Detect which cell encompasses the target text, then output its [x, y] center coordinate. 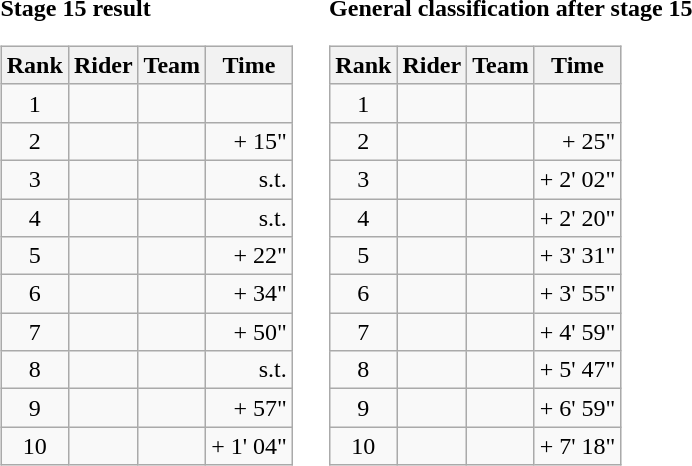
+ 4' 59" [578, 332]
+ 2' 20" [578, 217]
+ 50" [250, 332]
+ 6' 59" [578, 408]
+ 3' 31" [578, 256]
+ 34" [250, 294]
+ 5' 47" [578, 370]
+ 7' 18" [578, 446]
+ 1' 04" [250, 446]
+ 2' 02" [578, 179]
+ 22" [250, 256]
+ 15" [250, 141]
+ 25" [578, 141]
+ 57" [250, 408]
+ 3' 55" [578, 294]
